Pinpoint the cell where the given text exists, returning its [x, y] midpoint coordinate. 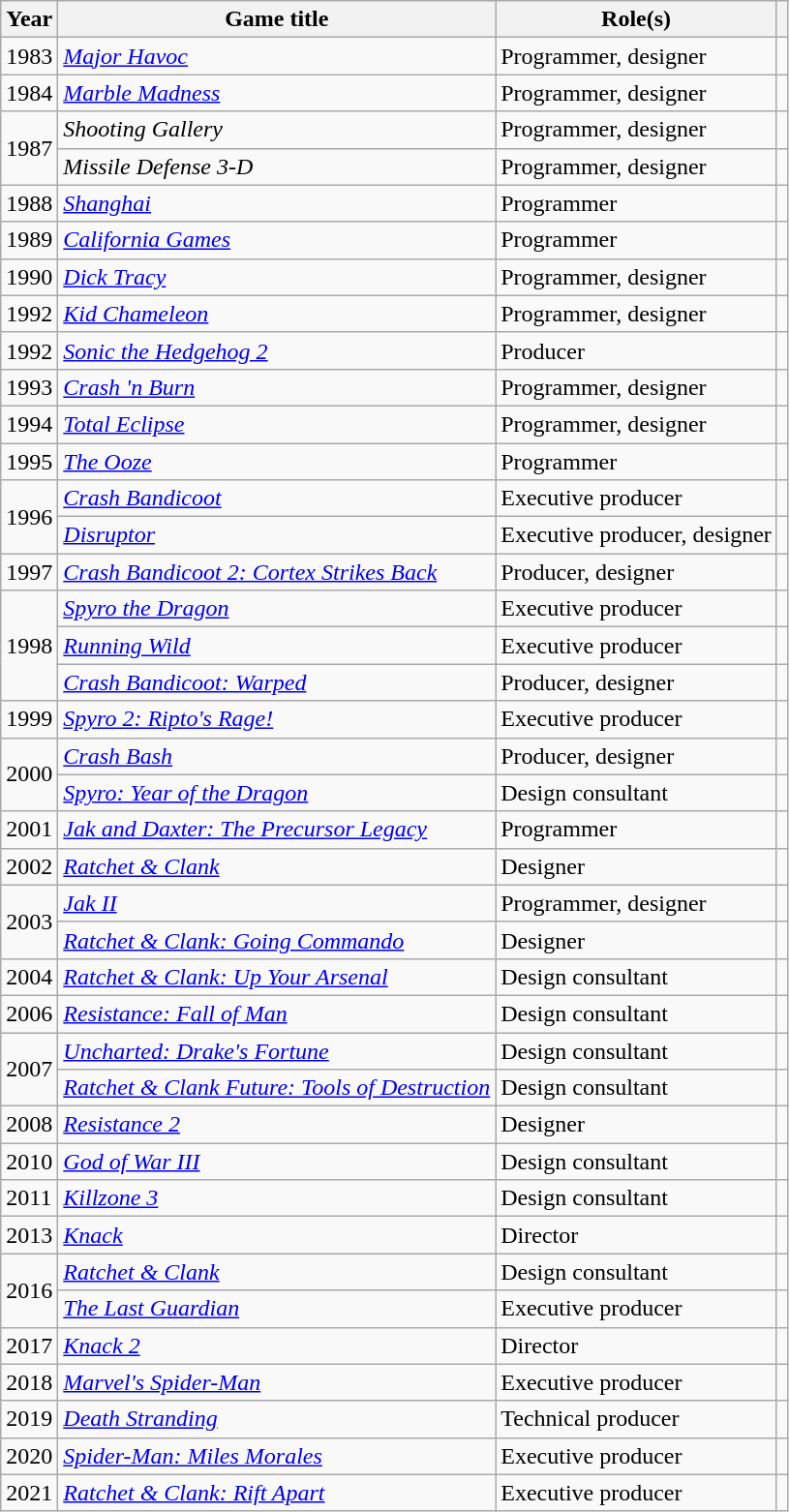
Missile Defense 3-D [277, 166]
Spyro the Dragon [277, 609]
Crash Bandicoot: Warped [277, 682]
Executive producer, designer [637, 535]
1989 [29, 240]
2002 [29, 866]
1995 [29, 462]
2020 [29, 1456]
1990 [29, 277]
Technical producer [637, 1419]
1983 [29, 56]
Knack [277, 1235]
Resistance: Fall of Man [277, 1013]
The Ooze [277, 462]
Uncharted: Drake's Fortune [277, 1050]
2006 [29, 1013]
Knack 2 [277, 1346]
Jak II [277, 903]
2017 [29, 1346]
Spyro 2: Ripto's Rage! [277, 719]
2019 [29, 1419]
2004 [29, 977]
California Games [277, 240]
Ratchet & Clank: Rift Apart [277, 1493]
2018 [29, 1382]
1997 [29, 572]
1993 [29, 387]
2007 [29, 1069]
Marble Madness [277, 93]
Total Eclipse [277, 424]
2008 [29, 1125]
Shooting Gallery [277, 130]
1996 [29, 517]
Spyro: Year of the Dragon [277, 793]
1998 [29, 646]
Killzone 3 [277, 1198]
2011 [29, 1198]
1994 [29, 424]
Jak and Daxter: The Precursor Legacy [277, 830]
Producer [637, 350]
The Last Guardian [277, 1309]
2016 [29, 1290]
Role(s) [637, 19]
Shanghai [277, 203]
Ratchet & Clank: Up Your Arsenal [277, 977]
2010 [29, 1162]
Resistance 2 [277, 1125]
Disruptor [277, 535]
Marvel's Spider-Man [277, 1382]
Ratchet & Clank Future: Tools of Destruction [277, 1088]
1984 [29, 93]
Crash 'n Burn [277, 387]
Major Havoc [277, 56]
Year [29, 19]
2013 [29, 1235]
Spider-Man: Miles Morales [277, 1456]
Crash Bash [277, 756]
2001 [29, 830]
Crash Bandicoot [277, 499]
Crash Bandicoot 2: Cortex Strikes Back [277, 572]
God of War III [277, 1162]
Ratchet & Clank: Going Commando [277, 940]
Running Wild [277, 646]
2003 [29, 922]
1988 [29, 203]
Death Stranding [277, 1419]
2000 [29, 774]
Dick Tracy [277, 277]
1987 [29, 148]
Kid Chameleon [277, 314]
Sonic the Hedgehog 2 [277, 350]
1999 [29, 719]
Game title [277, 19]
2021 [29, 1493]
